Find where the given text appears and provide that cell's center as [x, y] coordinate. 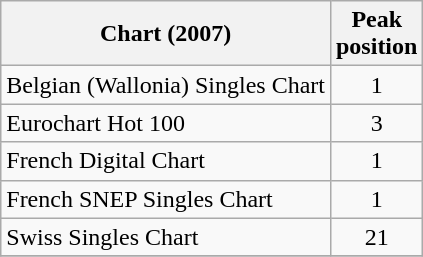
Eurochart Hot 100 [166, 123]
Peakposition [376, 34]
Belgian (Wallonia) Singles Chart [166, 85]
3 [376, 123]
Swiss Singles Chart [166, 237]
French Digital Chart [166, 161]
French SNEP Singles Chart [166, 199]
21 [376, 237]
Chart (2007) [166, 34]
